Search for the cell housing the specified text and yield its (X, Y) center coordinate. 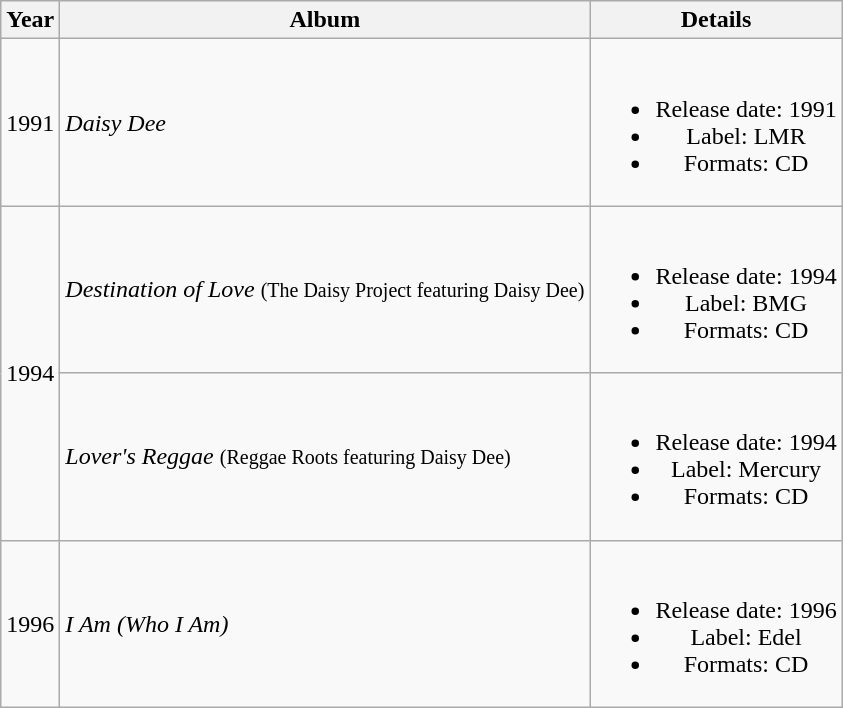
Release date: 1994Label: BMGFormats: CD (716, 290)
1994 (30, 373)
I Am (Who I Am) (325, 624)
1996 (30, 624)
Daisy Dee (325, 122)
Album (325, 20)
Details (716, 20)
Lover's Reggae (Reggae Roots featuring Daisy Dee) (325, 456)
Release date: 1996Label: EdelFormats: CD (716, 624)
Release date: 1991Label: LMRFormats: CD (716, 122)
Year (30, 20)
Release date: 1994Label: MercuryFormats: CD (716, 456)
1991 (30, 122)
Destination of Love (The Daisy Project featuring Daisy Dee) (325, 290)
